Provide the [X, Y] coordinate of the cell's center where the given text is located.  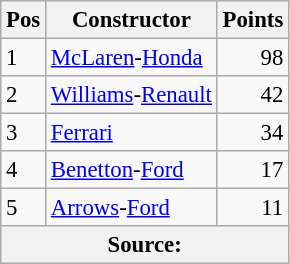
17 [252, 170]
4 [24, 170]
5 [24, 208]
Points [252, 20]
11 [252, 208]
34 [252, 133]
3 [24, 133]
Source: [145, 245]
42 [252, 95]
Ferrari [132, 133]
McLaren-Honda [132, 58]
2 [24, 95]
1 [24, 58]
Williams-Renault [132, 95]
Arrows-Ford [132, 208]
98 [252, 58]
Constructor [132, 20]
Benetton-Ford [132, 170]
Pos [24, 20]
